Capture the cell that displays the provided text and extract its [X, Y] central coordinate. 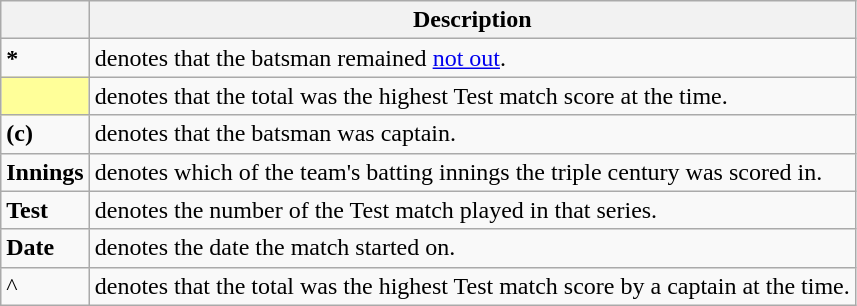
(c) [45, 134]
Innings [45, 172]
denotes that the batsman was captain. [472, 134]
denotes that the total was the highest Test match score by a captain at the time. [472, 286]
denotes that the total was the highest Test match score at the time. [472, 96]
denotes the number of the Test match played in that series. [472, 210]
Description [472, 20]
^ [45, 286]
denotes which of the team's batting innings the triple century was scored in. [472, 172]
* [45, 58]
denotes the date the match started on. [472, 248]
Date [45, 248]
Test [45, 210]
denotes that the batsman remained not out. [472, 58]
